Scan for the cell matching the given text and deliver its [X, Y] coordinate at center. 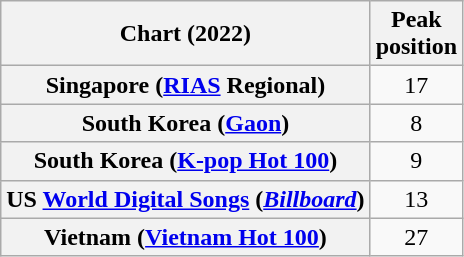
US World Digital Songs (Billboard) [186, 199]
South Korea (K-pop Hot 100) [186, 161]
13 [416, 199]
Chart (2022) [186, 34]
South Korea (Gaon) [186, 123]
17 [416, 85]
Peakposition [416, 34]
27 [416, 237]
9 [416, 161]
Singapore (RIAS Regional) [186, 85]
Vietnam (Vietnam Hot 100) [186, 237]
8 [416, 123]
